Search for the cell housing the specified text and yield its (X, Y) center coordinate. 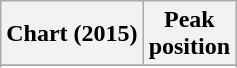
Peakposition (189, 34)
Chart (2015) (72, 34)
